Locate the cell with the specified text and output its (X, Y) center coordinate. 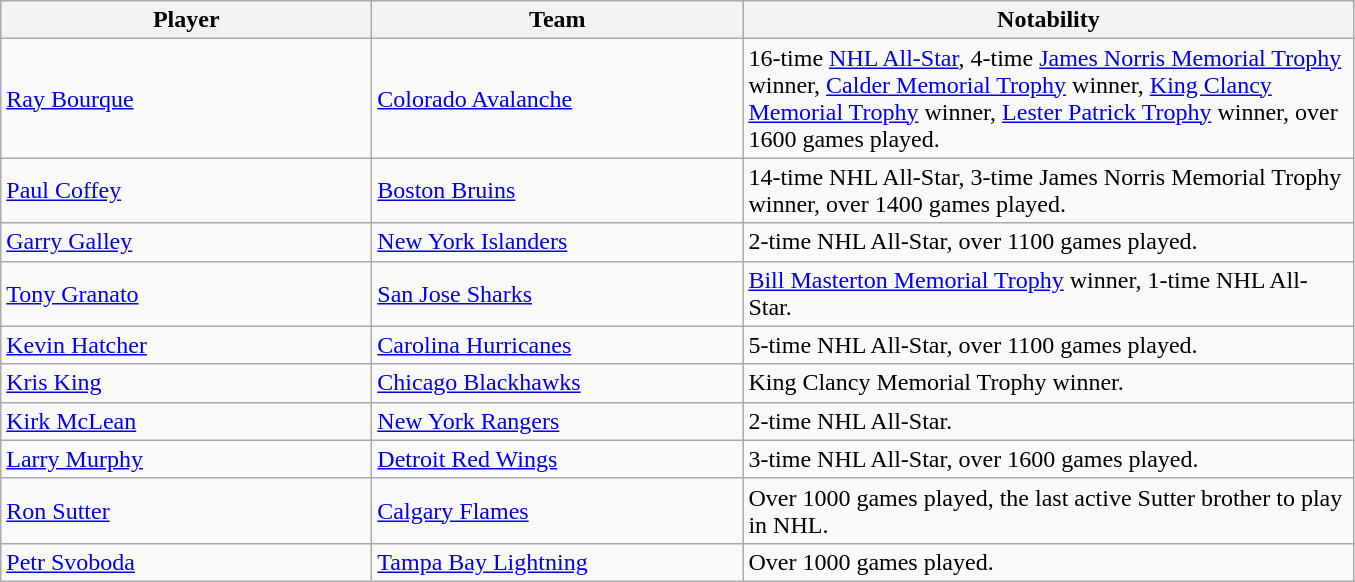
Over 1000 games played, the last active Sutter brother to play in NHL. (1048, 510)
Player (186, 20)
Kris King (186, 383)
New York Rangers (558, 421)
Ray Bourque (186, 98)
Paul Coffey (186, 190)
5-time NHL All-Star, over 1100 games played. (1048, 345)
Detroit Red Wings (558, 459)
Kevin Hatcher (186, 345)
King Clancy Memorial Trophy winner. (1048, 383)
Tampa Bay Lightning (558, 562)
Tony Granato (186, 294)
Ron Sutter (186, 510)
Colorado Avalanche (558, 98)
Over 1000 games played. (1048, 562)
New York Islanders (558, 242)
Kirk McLean (186, 421)
2-time NHL All-Star, over 1100 games played. (1048, 242)
2-time NHL All-Star. (1048, 421)
Petr Svoboda (186, 562)
Garry Galley (186, 242)
Team (558, 20)
Carolina Hurricanes (558, 345)
Bill Masterton Memorial Trophy winner, 1-time NHL All-Star. (1048, 294)
Boston Bruins (558, 190)
Calgary Flames (558, 510)
San Jose Sharks (558, 294)
14-time NHL All-Star, 3-time James Norris Memorial Trophy winner, over 1400 games played. (1048, 190)
Chicago Blackhawks (558, 383)
Larry Murphy (186, 459)
3-time NHL All-Star, over 1600 games played. (1048, 459)
Notability (1048, 20)
